Find where the given text appears and provide that cell's center as [x, y] coordinate. 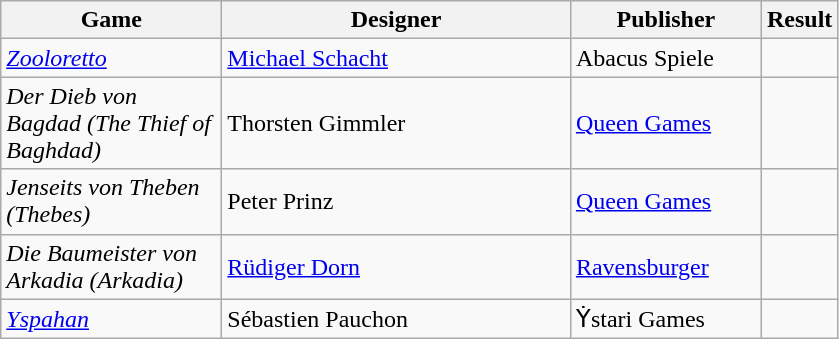
Zooloretto [112, 58]
Ravensburger [666, 266]
Michael Schacht [396, 58]
Der Dieb von Bagdad (The Thief of Baghdad) [112, 123]
Die Baumeister von Arkadia (Arkadia) [112, 266]
Abacus Spiele [666, 58]
Sébastien Pauchon [396, 319]
Game [112, 20]
Publisher [666, 20]
Yspahan [112, 319]
Rüdiger Dorn [396, 266]
Designer [396, 20]
Jenseits von Theben (Thebes) [112, 202]
Ẏstari Games [666, 319]
Result [799, 20]
Thorsten Gimmler [396, 123]
Peter Prinz [396, 202]
